Return the [X, Y] coordinate for the center point of the cell that contains the specified text.  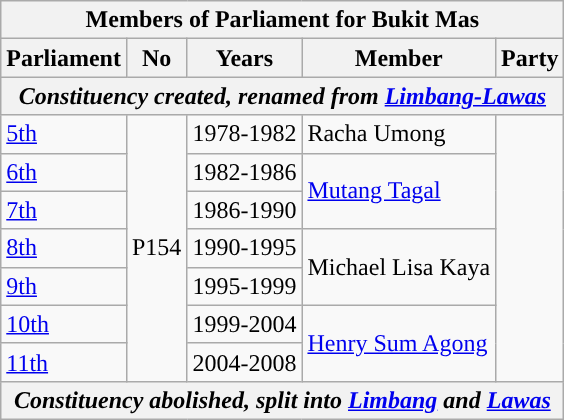
1986-1990 [244, 210]
Parliament [64, 58]
Member [399, 58]
5th [64, 134]
1995-1999 [244, 286]
Constituency created, renamed from Limbang-Lawas [282, 96]
Racha Umong [399, 134]
7th [64, 210]
1982-1986 [244, 172]
8th [64, 248]
1999-2004 [244, 324]
Constituency abolished, split into Limbang and Lawas [282, 400]
10th [64, 324]
6th [64, 172]
1990-1995 [244, 248]
Years [244, 58]
2004-2008 [244, 362]
11th [64, 362]
Members of Parliament for Bukit Mas [282, 20]
9th [64, 286]
P154 [156, 248]
Mutang Tagal [399, 191]
No [156, 58]
1978-1982 [244, 134]
Henry Sum Agong [399, 343]
Michael Lisa Kaya [399, 267]
Party [530, 58]
